For the text-containing cell, return its midpoint in [x, y] coordinate format. 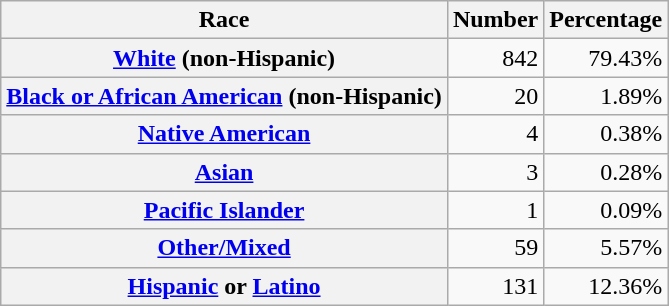
842 [495, 58]
131 [495, 286]
Race [224, 20]
4 [495, 134]
White (non-Hispanic) [224, 58]
Native American [224, 134]
Asian [224, 172]
1.89% [606, 96]
Pacific Islander [224, 210]
Other/Mixed [224, 248]
Hispanic or Latino [224, 286]
0.38% [606, 134]
3 [495, 172]
59 [495, 248]
1 [495, 210]
Percentage [606, 20]
20 [495, 96]
Number [495, 20]
0.09% [606, 210]
5.57% [606, 248]
12.36% [606, 286]
0.28% [606, 172]
79.43% [606, 58]
Black or African American (non-Hispanic) [224, 96]
